Capture the cell that displays the provided text and extract its [x, y] central coordinate. 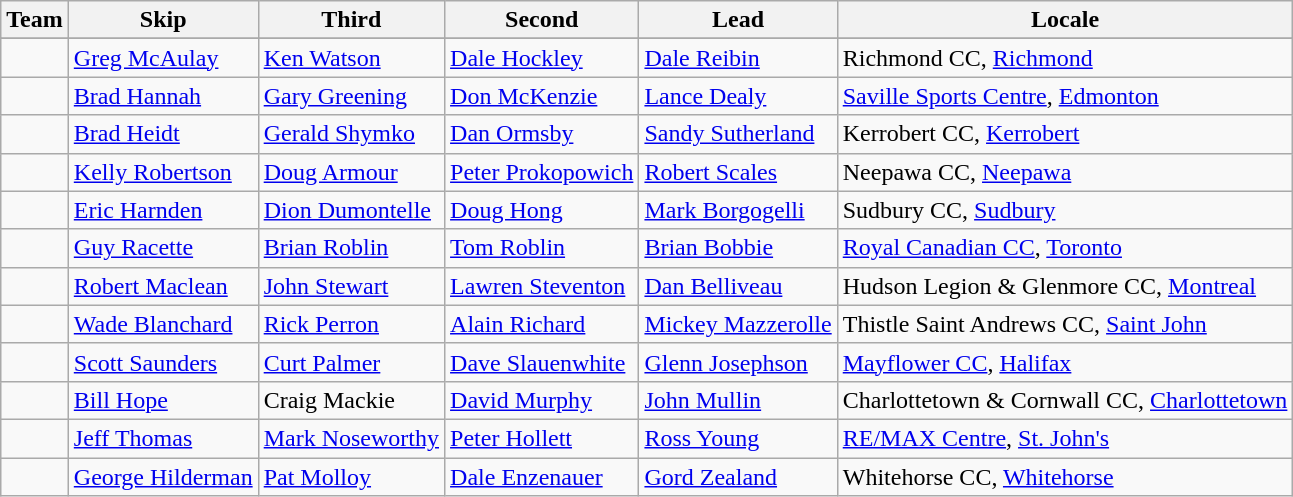
Dale Reibin [738, 58]
Bill Hope [163, 400]
Mark Noseworthy [351, 438]
Neepawa CC, Neepawa [1065, 172]
Gerald Shymko [351, 134]
Brad Heidt [163, 134]
David Murphy [542, 400]
Tom Roblin [542, 248]
Charlottetown & Cornwall CC, Charlottetown [1065, 400]
Alain Richard [542, 324]
Ross Young [738, 438]
Second [542, 20]
Scott Saunders [163, 362]
Guy Racette [163, 248]
John Stewart [351, 286]
Dion Dumontelle [351, 210]
Curt Palmer [351, 362]
Dave Slauenwhite [542, 362]
Rick Perron [351, 324]
Don McKenzie [542, 96]
Saville Sports Centre, Edmonton [1065, 96]
John Mullin [738, 400]
Robert Maclean [163, 286]
Dan Belliveau [738, 286]
Team [35, 20]
George Hilderman [163, 477]
Gord Zealand [738, 477]
Doug Hong [542, 210]
Lead [738, 20]
Third [351, 20]
Wade Blanchard [163, 324]
Lawren Steventon [542, 286]
Pat Molloy [351, 477]
Doug Armour [351, 172]
Hudson Legion & Glenmore CC, Montreal [1065, 286]
Royal Canadian CC, Toronto [1065, 248]
Mayflower CC, Halifax [1065, 362]
Whitehorse CC, Whitehorse [1065, 477]
Gary Greening [351, 96]
Robert Scales [738, 172]
Lance Dealy [738, 96]
Greg McAulay [163, 58]
Locale [1065, 20]
Brian Bobbie [738, 248]
Mickey Mazzerolle [738, 324]
Kerrobert CC, Kerrobert [1065, 134]
Craig Mackie [351, 400]
Thistle Saint Andrews CC, Saint John [1065, 324]
Dan Ormsby [542, 134]
Brian Roblin [351, 248]
Ken Watson [351, 58]
Dale Enzenauer [542, 477]
Glenn Josephson [738, 362]
Peter Hollett [542, 438]
Mark Borgogelli [738, 210]
Sandy Sutherland [738, 134]
Jeff Thomas [163, 438]
Sudbury CC, Sudbury [1065, 210]
Kelly Robertson [163, 172]
RE/MAX Centre, St. John's [1065, 438]
Brad Hannah [163, 96]
Skip [163, 20]
Eric Harnden [163, 210]
Richmond CC, Richmond [1065, 58]
Peter Prokopowich [542, 172]
Dale Hockley [542, 58]
